Identify which cell holds the provided text, then report its (X, Y) central coordinate. 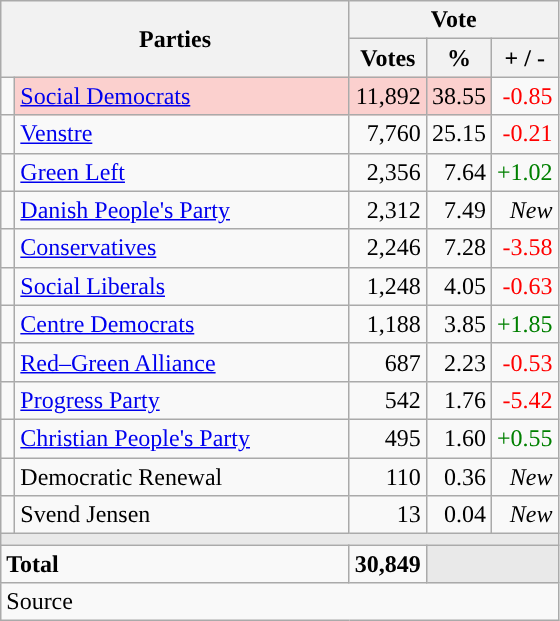
Social Democrats (182, 96)
25.15 (458, 134)
2,312 (388, 210)
0.04 (458, 515)
Venstre (182, 134)
-0.85 (524, 96)
7,760 (388, 134)
0.36 (458, 477)
Social Liberals (182, 286)
Democratic Renewal (182, 477)
-3.58 (524, 248)
% (458, 58)
Total (176, 564)
Conservatives (182, 248)
3.85 (458, 324)
7.49 (458, 210)
110 (388, 477)
Svend Jensen (182, 515)
Votes (388, 58)
2,356 (388, 172)
1,248 (388, 286)
Christian People's Party (182, 438)
Centre Democrats (182, 324)
-5.42 (524, 400)
13 (388, 515)
Progress Party (182, 400)
-0.53 (524, 362)
1.76 (458, 400)
542 (388, 400)
-0.63 (524, 286)
687 (388, 362)
1.60 (458, 438)
495 (388, 438)
30,849 (388, 564)
2.23 (458, 362)
Source (280, 602)
Red–Green Alliance (182, 362)
Vote (454, 20)
-0.21 (524, 134)
+ / - (524, 58)
Danish People's Party (182, 210)
Parties (176, 39)
1,188 (388, 324)
Green Left (182, 172)
+1.02 (524, 172)
2,246 (388, 248)
7.64 (458, 172)
7.28 (458, 248)
11,892 (388, 96)
38.55 (458, 96)
+1.85 (524, 324)
4.05 (458, 286)
+0.55 (524, 438)
